Identify which cell holds the provided text, then report its (x, y) central coordinate. 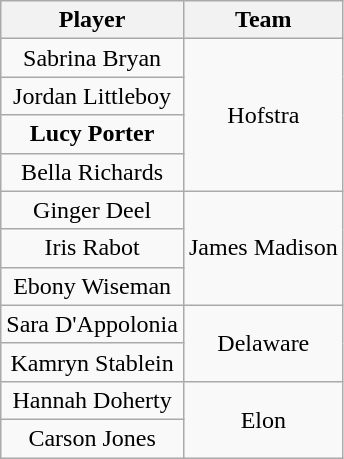
Jordan Littleboy (92, 96)
Ginger Deel (92, 210)
Carson Jones (92, 438)
Bella Richards (92, 172)
Hannah Doherty (92, 400)
Kamryn Stablein (92, 362)
Team (263, 20)
Delaware (263, 343)
Sabrina Bryan (92, 58)
Elon (263, 419)
Ebony Wiseman (92, 286)
Hofstra (263, 115)
Player (92, 20)
James Madison (263, 248)
Iris Rabot (92, 248)
Lucy Porter (92, 134)
Sara D'Appolonia (92, 324)
